Output the (x, y) coordinate of the center of the cell containing the given text.  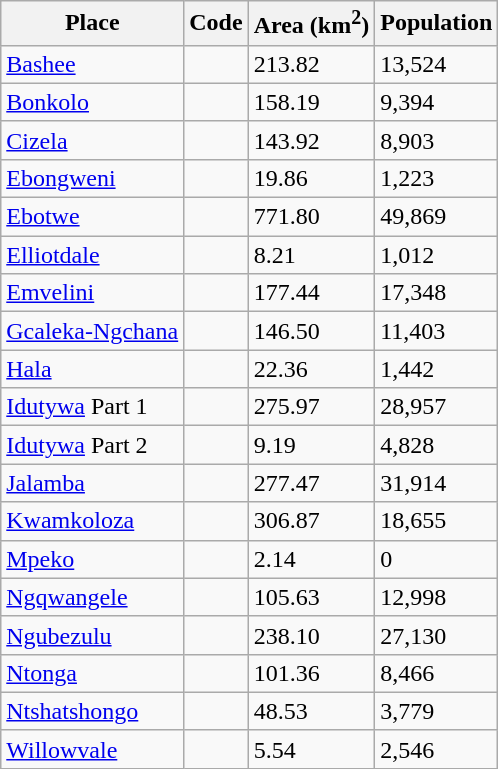
Gcaleka-Ngchana (92, 331)
4,828 (436, 445)
Hala (92, 369)
0 (436, 559)
28,957 (436, 407)
Ntshatshongo (92, 711)
Idutywa Part 1 (92, 407)
Cizela (92, 140)
19.86 (312, 178)
49,869 (436, 217)
Ngqwangele (92, 597)
Area (km2) (312, 24)
2,546 (436, 749)
Emvelini (92, 293)
Ntonga (92, 673)
9,394 (436, 102)
Bonkolo (92, 102)
277.47 (312, 483)
Willowvale (92, 749)
Bashee (92, 64)
275.97 (312, 407)
306.87 (312, 521)
158.19 (312, 102)
Elliotdale (92, 255)
1,223 (436, 178)
Kwamkoloza (92, 521)
1,012 (436, 255)
31,914 (436, 483)
Place (92, 24)
27,130 (436, 635)
11,403 (436, 331)
Ebongweni (92, 178)
Mpeko (92, 559)
18,655 (436, 521)
101.36 (312, 673)
Code (216, 24)
8.21 (312, 255)
Idutywa Part 2 (92, 445)
13,524 (436, 64)
3,779 (436, 711)
48.53 (312, 711)
22.36 (312, 369)
17,348 (436, 293)
Population (436, 24)
8,466 (436, 673)
177.44 (312, 293)
213.82 (312, 64)
9.19 (312, 445)
238.10 (312, 635)
143.92 (312, 140)
771.80 (312, 217)
Ebotwe (92, 217)
146.50 (312, 331)
Ngubezulu (92, 635)
105.63 (312, 597)
Jalamba (92, 483)
2.14 (312, 559)
8,903 (436, 140)
12,998 (436, 597)
5.54 (312, 749)
1,442 (436, 369)
